Pinpoint the cell where the given text exists, returning its [X, Y] midpoint coordinate. 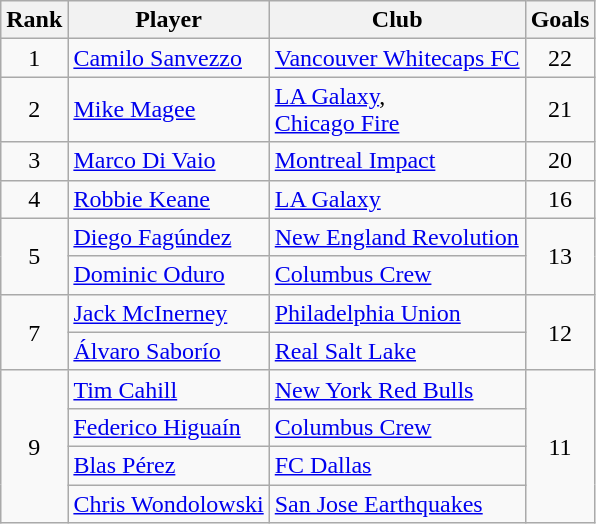
22 [560, 58]
Goals [560, 20]
Camilo Sanvezzo [168, 58]
Montreal Impact [397, 161]
4 [34, 199]
Dominic Oduro [168, 275]
Rank [34, 20]
1 [34, 58]
FC Dallas [397, 465]
21 [560, 110]
11 [560, 446]
12 [560, 332]
LA Galaxy, Chicago Fire [397, 110]
2 [34, 110]
5 [34, 256]
Diego Fagúndez [168, 237]
Jack McInerney [168, 313]
Player [168, 20]
LA Galaxy [397, 199]
New England Revolution [397, 237]
13 [560, 256]
Chris Wondolowski [168, 503]
Federico Higuaín [168, 427]
16 [560, 199]
3 [34, 161]
San Jose Earthquakes [397, 503]
7 [34, 332]
Vancouver Whitecaps FC [397, 58]
New York Red Bulls [397, 389]
Álvaro Saborío [168, 351]
Club [397, 20]
Robbie Keane [168, 199]
Blas Pérez [168, 465]
Real Salt Lake [397, 351]
Mike Magee [168, 110]
9 [34, 446]
Philadelphia Union [397, 313]
20 [560, 161]
Tim Cahill [168, 389]
Marco Di Vaio [168, 161]
